Output the (x, y) coordinate of the center of the cell containing the given text.  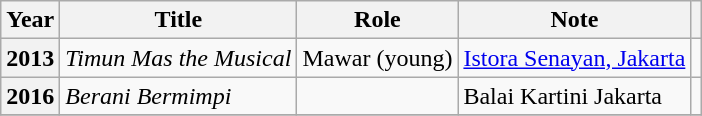
Balai Kartini Jakarta (574, 96)
Berani Bermimpi (178, 96)
Mawar (young) (378, 58)
2013 (30, 58)
Istora Senayan, Jakarta (574, 58)
2016 (30, 96)
Timun Mas the Musical (178, 58)
Note (574, 20)
Year (30, 20)
Role (378, 20)
Title (178, 20)
